Extract the [X, Y] coordinate from the center of the cell holding the provided text.  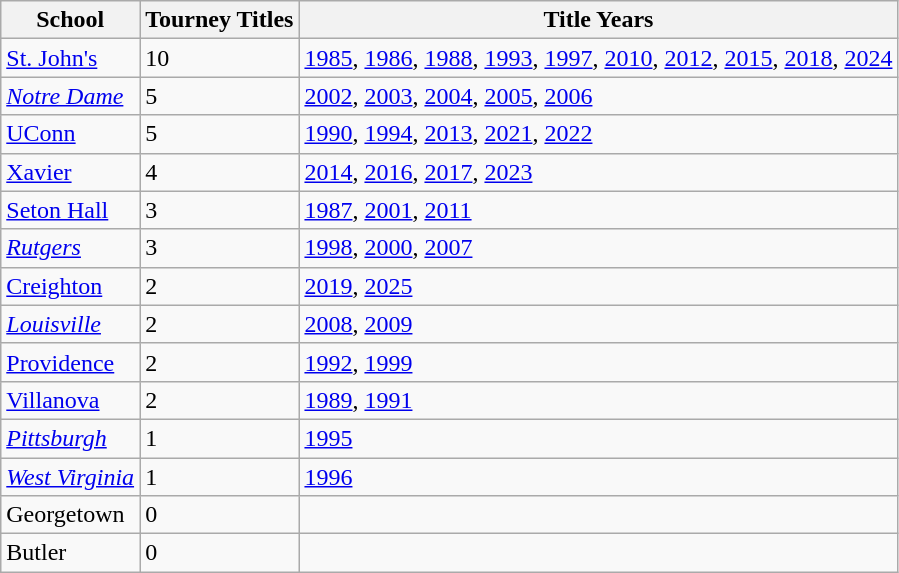
2014, 2016, 2017, 2023 [598, 172]
1996 [598, 477]
2019, 2025 [598, 286]
2008, 2009 [598, 324]
Tourney Titles [220, 20]
Notre Dame [70, 96]
Pittsburgh [70, 438]
Title Years [598, 20]
Providence [70, 362]
Rutgers [70, 248]
1987, 2001, 2011 [598, 210]
1998, 2000, 2007 [598, 248]
1992, 1999 [598, 362]
Creighton [70, 286]
School [70, 20]
1995 [598, 438]
2002, 2003, 2004, 2005, 2006 [598, 96]
10 [220, 58]
4 [220, 172]
St. John's [70, 58]
West Virginia [70, 477]
Seton Hall [70, 210]
Georgetown [70, 515]
UConn [70, 134]
Villanova [70, 400]
1990, 1994, 2013, 2021, 2022 [598, 134]
1985, 1986, 1988, 1993, 1997, 2010, 2012, 2015, 2018, 2024 [598, 58]
Butler [70, 553]
Xavier [70, 172]
1989, 1991 [598, 400]
Louisville [70, 324]
